Search for the cell housing the specified text and yield its [X, Y] center coordinate. 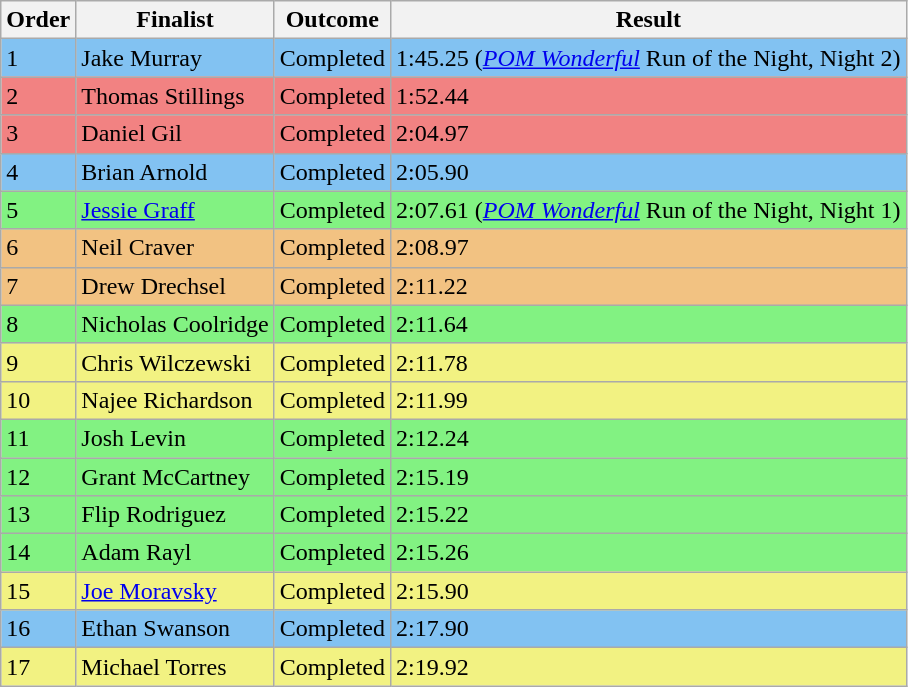
1 [38, 58]
12 [38, 477]
Najee Richardson [175, 400]
2:11.64 [648, 324]
13 [38, 515]
2:19.92 [648, 667]
2:15.26 [648, 553]
10 [38, 400]
Michael Torres [175, 667]
9 [38, 362]
5 [38, 210]
6 [38, 248]
Brian Arnold [175, 172]
Josh Levin [175, 438]
Finalist [175, 20]
Drew Drechsel [175, 286]
Jessie Graff [175, 210]
2:17.90 [648, 629]
Jake Murray [175, 58]
Order [38, 20]
Joe Moravsky [175, 591]
14 [38, 553]
7 [38, 286]
17 [38, 667]
1:52.44 [648, 96]
Grant McCartney [175, 477]
Nicholas Coolridge [175, 324]
16 [38, 629]
2:11.78 [648, 362]
15 [38, 591]
2:15.90 [648, 591]
2:08.97 [648, 248]
2:15.22 [648, 515]
2:07.61 (POM Wonderful Run of the Night, Night 1) [648, 210]
2:11.22 [648, 286]
2:11.99 [648, 400]
Neil Craver [175, 248]
2:04.97 [648, 134]
Chris Wilczewski [175, 362]
1:45.25 (POM Wonderful Run of the Night, Night 2) [648, 58]
8 [38, 324]
2:12.24 [648, 438]
Adam Rayl [175, 553]
Daniel Gil [175, 134]
2 [38, 96]
Outcome [332, 20]
3 [38, 134]
4 [38, 172]
2:05.90 [648, 172]
Ethan Swanson [175, 629]
11 [38, 438]
2:15.19 [648, 477]
Thomas Stillings [175, 96]
Result [648, 20]
Flip Rodriguez [175, 515]
